Capture the cell that displays the provided text and extract its [x, y] central coordinate. 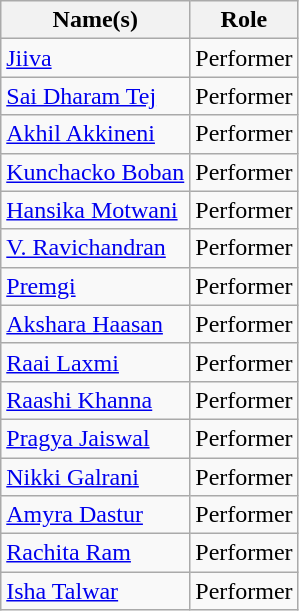
Name(s) [96, 20]
Isha Talwar [96, 591]
Raashi Khanna [96, 400]
Jiiva [96, 58]
Kunchacko Boban [96, 172]
Rachita Ram [96, 553]
Sai Dharam Tej [96, 96]
V. Ravichandran [96, 248]
Role [244, 20]
Premgi [96, 286]
Amyra Dastur [96, 515]
Akhil Akkineni [96, 134]
Pragya Jaiswal [96, 438]
Raai Laxmi [96, 362]
Hansika Motwani [96, 210]
Akshara Haasan [96, 324]
Nikki Galrani [96, 477]
